For the text-containing cell, return its midpoint in [X, Y] coordinate format. 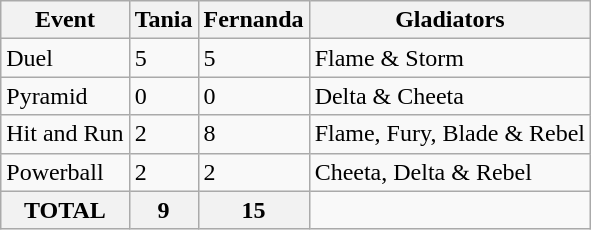
Delta & Cheeta [450, 96]
Duel [65, 58]
Powerball [65, 172]
Fernanda [254, 20]
Hit and Run [65, 134]
9 [164, 210]
Gladiators [450, 20]
TOTAL [65, 210]
Cheeta, Delta & Rebel [450, 172]
Flame & Storm [450, 58]
Flame, Fury, Blade & Rebel [450, 134]
Event [65, 20]
8 [254, 134]
Tania [164, 20]
15 [254, 210]
Pyramid [65, 96]
